For the text-containing cell, return its midpoint in (X, Y) coordinate format. 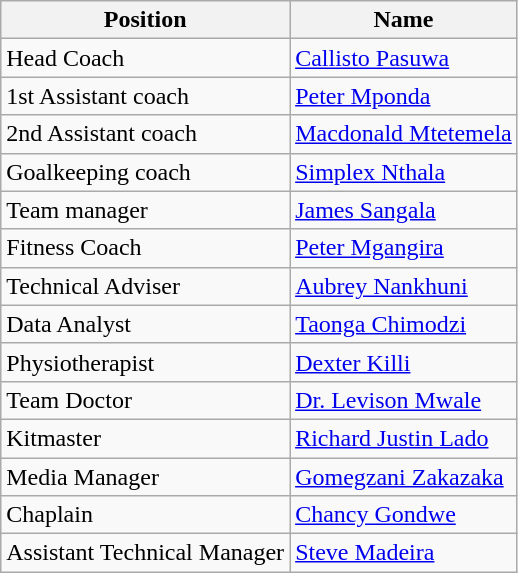
Peter Mponda (404, 96)
Chaplain (146, 515)
Steve Madeira (404, 553)
Gomegzani Zakazaka (404, 477)
Assistant Technical Manager (146, 553)
Team Doctor (146, 400)
1st Assistant coach (146, 96)
Aubrey Nankhuni (404, 286)
Data Analyst (146, 324)
Goalkeeping coach (146, 172)
Technical Adviser (146, 286)
Physiotherapist (146, 362)
Macdonald Mtetemela (404, 134)
Chancy Gondwe (404, 515)
Kitmaster (146, 438)
James Sangala (404, 210)
Media Manager (146, 477)
Name (404, 20)
2nd Assistant coach (146, 134)
Team manager (146, 210)
Richard Justin Lado (404, 438)
Dr. Levison Mwale (404, 400)
Fitness Coach (146, 248)
Peter Mgangira (404, 248)
Callisto Pasuwa (404, 58)
Taonga Chimodzi (404, 324)
Dexter Killi (404, 362)
Head Coach (146, 58)
Simplex Nthala (404, 172)
Position (146, 20)
